Find where the given text appears and provide that cell's center as [X, Y] coordinate. 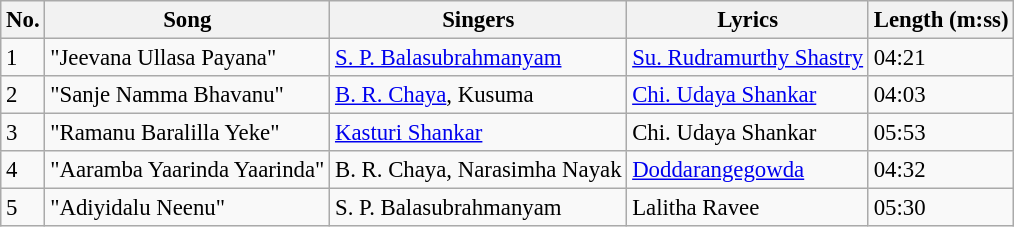
4 [23, 170]
Singers [478, 20]
Lyrics [748, 20]
"Jeevana Ullasa Payana" [188, 58]
04:03 [940, 95]
B. R. Chaya, Narasimha Nayak [478, 170]
Lalitha Ravee [748, 208]
"Sanje Namma Bhavanu" [188, 95]
Kasturi Shankar [478, 133]
No. [23, 20]
Length (m:ss) [940, 20]
B. R. Chaya, Kusuma [478, 95]
"Aaramba Yaarinda Yaarinda" [188, 170]
"Adiyidalu Neenu" [188, 208]
Su. Rudramurthy Shastry [748, 58]
05:30 [940, 208]
2 [23, 95]
3 [23, 133]
04:21 [940, 58]
5 [23, 208]
"Ramanu Baralilla Yeke" [188, 133]
Doddarangegowda [748, 170]
Song [188, 20]
1 [23, 58]
04:32 [940, 170]
05:53 [940, 133]
